Find where the given text appears and provide that cell's center as [x, y] coordinate. 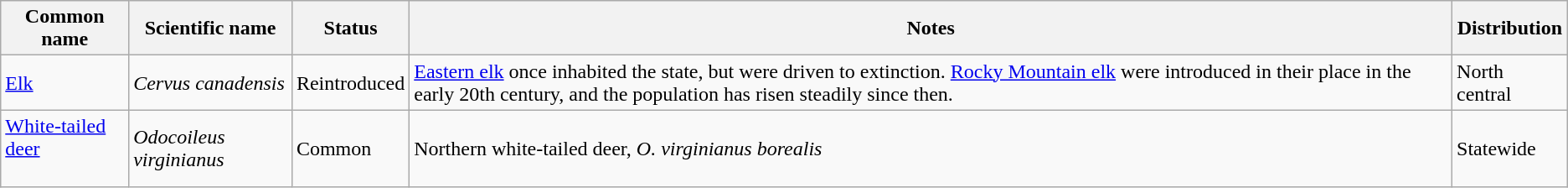
Elk [65, 82]
Distribution [1510, 29]
Statewide [1510, 149]
Common [350, 149]
Notes [931, 29]
North central [1510, 82]
Status [350, 29]
Odocoileus virginianus [211, 149]
White-tailed deer [65, 149]
Common name [65, 29]
Northern white-tailed deer, O. virginianus borealis [931, 149]
Reintroduced [350, 82]
Cervus canadensis [211, 82]
Scientific name [211, 29]
